From the cell containing the given text, extract its center point as [X, Y] coordinate. 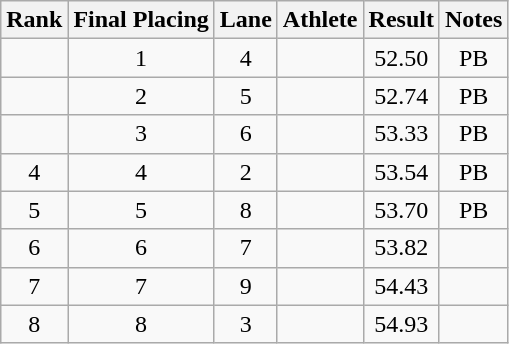
Notes [473, 20]
1 [141, 58]
Final Placing [141, 20]
53.70 [401, 210]
9 [246, 286]
Athlete [320, 20]
54.93 [401, 324]
53.82 [401, 248]
52.74 [401, 96]
53.54 [401, 172]
54.43 [401, 286]
Rank [34, 20]
53.33 [401, 134]
Lane [246, 20]
52.50 [401, 58]
Result [401, 20]
